Extract the (X, Y) coordinate from the center of the cell holding the provided text.  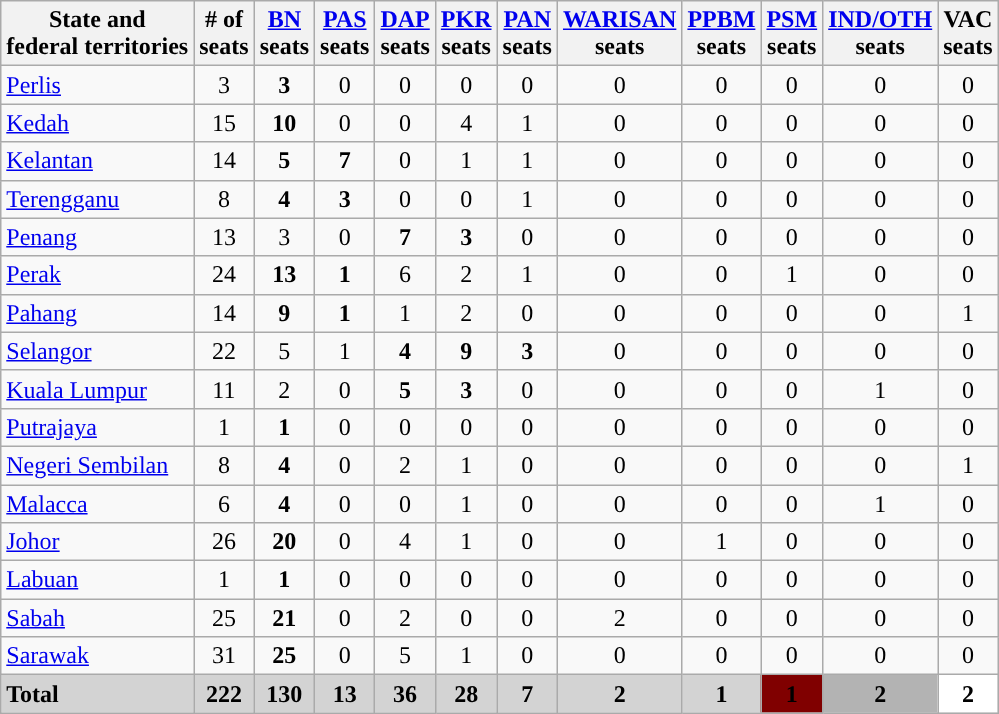
Labuan (98, 580)
21 (284, 618)
Johor (98, 542)
Kuala Lumpur (98, 389)
# ofseats (224, 34)
DAPseats (405, 34)
Negeri Sembilan (98, 465)
26 (224, 542)
State andfederal territories (98, 34)
130 (284, 694)
PASseats (345, 34)
Terengganu (98, 199)
Sarawak (98, 656)
10 (284, 123)
Sabah (98, 618)
Kedah (98, 123)
Pahang (98, 313)
Malacca (98, 503)
Total (98, 694)
Perlis (98, 85)
28 (466, 694)
Penang (98, 237)
PANseats (527, 34)
BNseats (284, 34)
20 (284, 542)
IND/OTHseats (880, 34)
Perak (98, 275)
24 (224, 275)
PSMseats (792, 34)
22 (224, 351)
VACseats (968, 34)
PPBMseats (722, 34)
PKRseats (466, 34)
222 (224, 694)
31 (224, 656)
Putrajaya (98, 427)
WARISANseats (619, 34)
15 (224, 123)
11 (224, 389)
Selangor (98, 351)
Kelantan (98, 161)
36 (405, 694)
